Determine the (X, Y) coordinate at the center of the cell enclosing the given text.  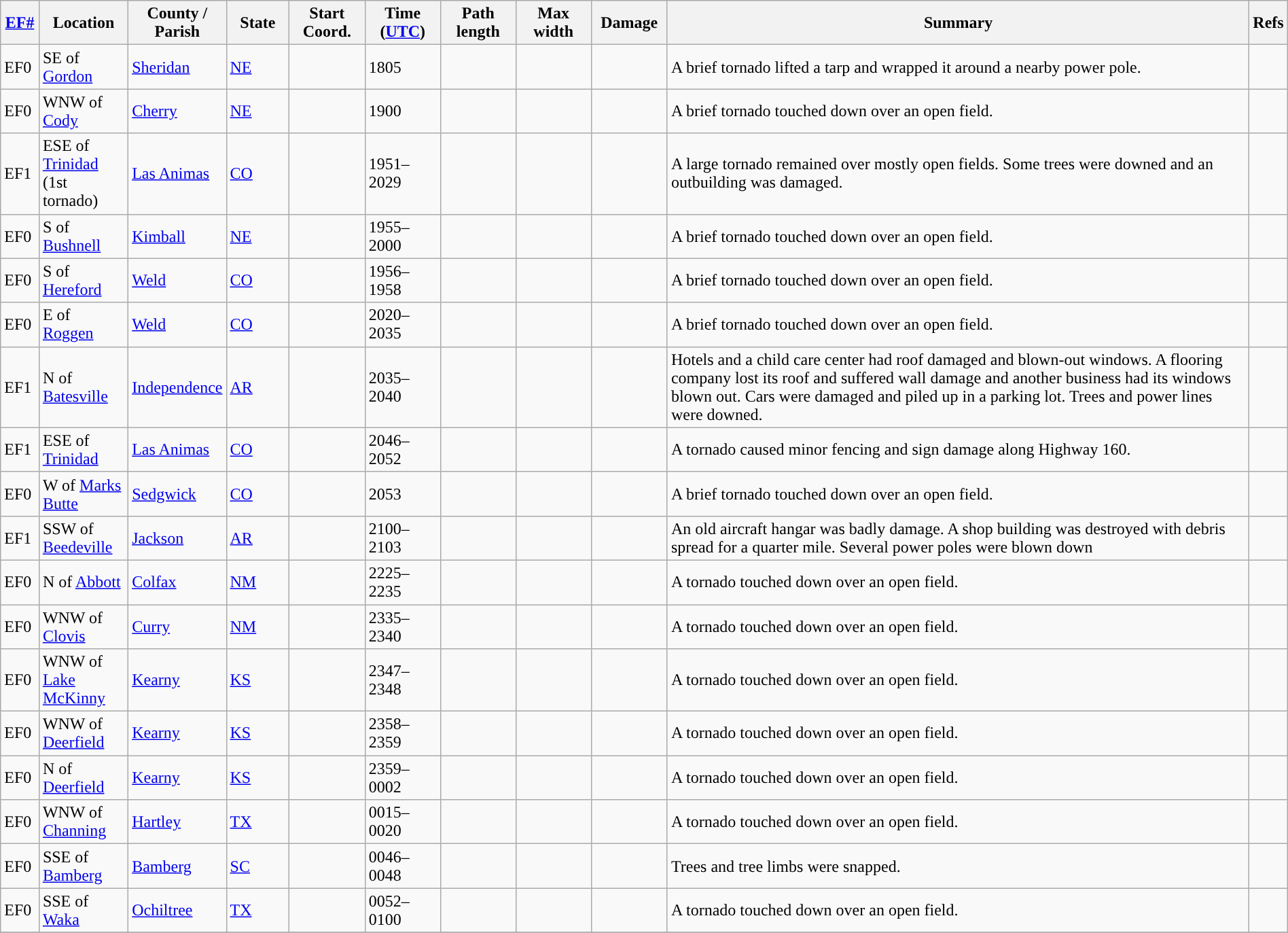
0052–0100 (402, 911)
1900 (402, 111)
0015–0020 (402, 822)
A large tornado remained over mostly open fields. Some trees were downed and an outbuilding was damaged. (958, 174)
1805 (402, 67)
2053 (402, 493)
2020–2035 (402, 325)
Summary (958, 23)
1956–1958 (402, 280)
N of Abbott (83, 582)
Cherry (177, 111)
WNW of Channing (83, 822)
WNW of Cody (83, 111)
S of Hereford (83, 280)
WNW of Lake McKinny (83, 680)
Bamberg (177, 866)
SC (258, 866)
Path length (478, 23)
SSE of Waka (83, 911)
2359–0002 (402, 777)
2335–2340 (402, 627)
Location (83, 23)
Kimball (177, 236)
E of Roggen (83, 325)
Colfax (177, 582)
W of Marks Butte (83, 493)
2358–2359 (402, 734)
2225–2235 (402, 582)
Independence (177, 387)
1955–2000 (402, 236)
Time (UTC) (402, 23)
County / Parish (177, 23)
N of Deerfield (83, 777)
SSW of Beedeville (83, 538)
Start Coord. (327, 23)
A brief tornado lifted a tarp and wrapped it around a nearby power pole. (958, 67)
Hartley (177, 822)
ESE of Trinidad (83, 450)
Damage (629, 23)
Max width (553, 23)
N of Batesville (83, 387)
A tornado caused minor fencing and sign damage along Highway 160. (958, 450)
ESE of Trinidad (1st tornado) (83, 174)
Trees and tree limbs were snapped. (958, 866)
WNW of Deerfield (83, 734)
Sheridan (177, 67)
S of Bushnell (83, 236)
EF# (20, 23)
Curry (177, 627)
0046–0048 (402, 866)
2100–2103 (402, 538)
2035–2040 (402, 387)
Refs (1268, 23)
WNW of Clovis (83, 627)
State (258, 23)
An old aircraft hangar was badly damage. A shop building was destroyed with debris spread for a quarter mile. Several power poles were blown down (958, 538)
Jackson (177, 538)
2347–2348 (402, 680)
1951–2029 (402, 174)
Sedgwick (177, 493)
Ochiltree (177, 911)
SE of Gordon (83, 67)
SSE of Bamberg (83, 866)
2046–2052 (402, 450)
